For the text-containing cell, return its midpoint in [X, Y] coordinate format. 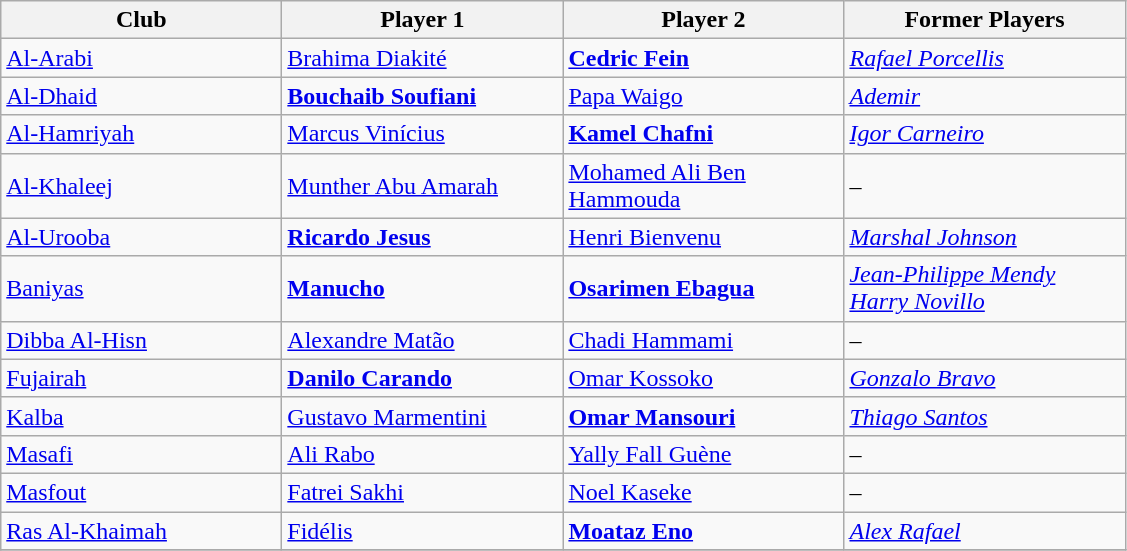
Bouchaib Soufiani [422, 96]
Fidélis [422, 531]
Noel Kaseke [704, 492]
Gustavo Marmentini [422, 416]
Club [142, 20]
Mohamed Ali Ben Hammouda [704, 186]
Masafi [142, 454]
Kalba [142, 416]
Alexandre Matão [422, 340]
Manucho [422, 288]
Former Players [984, 20]
Omar Mansouri [704, 416]
Ricardo Jesus [422, 237]
Danilo Carando [422, 378]
Osarimen Ebagua [704, 288]
Ras Al-Khaimah [142, 531]
Player 1 [422, 20]
Dibba Al-Hisn [142, 340]
Igor Carneiro [984, 134]
Omar Kossoko [704, 378]
Papa Waigo [704, 96]
Cedric Fein [704, 58]
Al-Urooba [142, 237]
Moataz Eno [704, 531]
Fujairah [142, 378]
Marcus Vinícius [422, 134]
Masfout [142, 492]
Yally Fall Guène [704, 454]
Marshal Johnson [984, 237]
Gonzalo Bravo [984, 378]
Baniyas [142, 288]
Chadi Hammami [704, 340]
Al-Khaleej [142, 186]
Henri Bienvenu [704, 237]
Alex Rafael [984, 531]
Ademir [984, 96]
Rafael Porcellis [984, 58]
Player 2 [704, 20]
Munther Abu Amarah [422, 186]
Al-Dhaid [142, 96]
Fatrei Sakhi [422, 492]
Jean-Philippe Mendy Harry Novillo [984, 288]
Al-Hamriyah [142, 134]
Ali Rabo [422, 454]
Al-Arabi [142, 58]
Kamel Chafni [704, 134]
Thiago Santos [984, 416]
Brahima Diakité [422, 58]
